Return (x, y) of the center of cell containing provided text 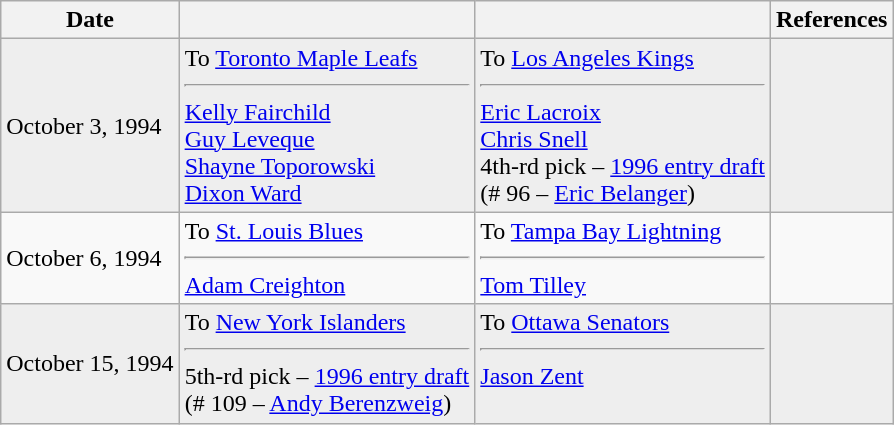
To Tampa Bay LightningTom Tilley (623, 258)
References (832, 20)
To Toronto Maple LeafsKelly FairchildGuy LevequeShayne ToporowskiDixon Ward (327, 126)
To Los Angeles KingsEric LacroixChris Snell4th-rd pick – 1996 entry draft(# 96 – Eric Belanger) (623, 126)
October 6, 1994 (90, 258)
To Ottawa SenatorsJason Zent (623, 364)
October 3, 1994 (90, 126)
Date (90, 20)
To St. Louis BluesAdam Creighton (327, 258)
To New York Islanders5th-rd pick – 1996 entry draft(# 109 – Andy Berenzweig) (327, 364)
October 15, 1994 (90, 364)
